Find where the given text appears and provide that cell's center as (X, Y) coordinate. 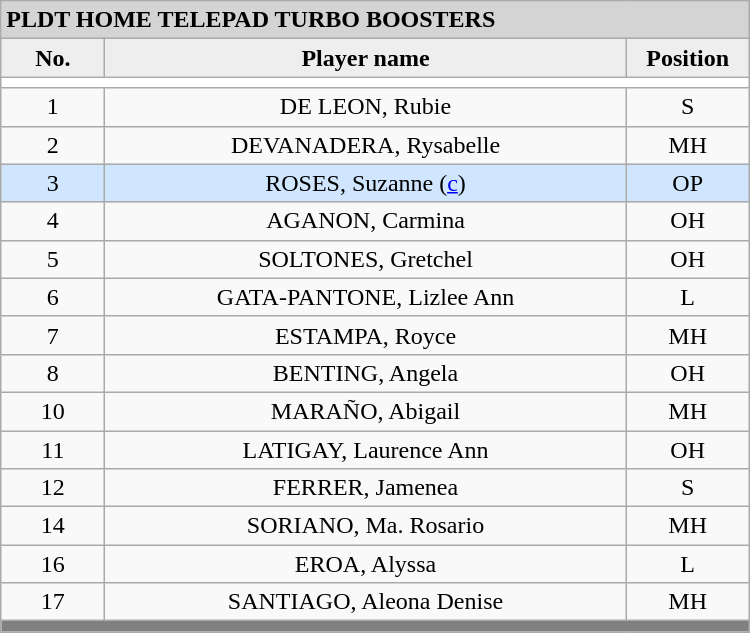
AGANON, Carmina (366, 221)
Position (688, 58)
ESTAMPA, Royce (366, 335)
No. (53, 58)
GATA-PANTONE, Lizlee Ann (366, 297)
1 (53, 107)
5 (53, 259)
10 (53, 411)
4 (53, 221)
11 (53, 449)
14 (53, 526)
SANTIAGO, Aleona Denise (366, 602)
DE LEON, Rubie (366, 107)
6 (53, 297)
OP (688, 183)
17 (53, 602)
ROSES, Suzanne (c) (366, 183)
Player name (366, 58)
12 (53, 488)
SORIANO, Ma. Rosario (366, 526)
MARAÑO, Abigail (366, 411)
FERRER, Jamenea (366, 488)
LATIGAY, Laurence Ann (366, 449)
DEVANADERA, Rysabelle (366, 145)
EROA, Alyssa (366, 564)
PLDT HOME TELEPAD TURBO BOOSTERS (375, 20)
SOLTONES, Gretchel (366, 259)
BENTING, Angela (366, 373)
3 (53, 183)
7 (53, 335)
2 (53, 145)
8 (53, 373)
16 (53, 564)
